Return the (x, y) coordinate for the center point of the cell that contains the specified text.  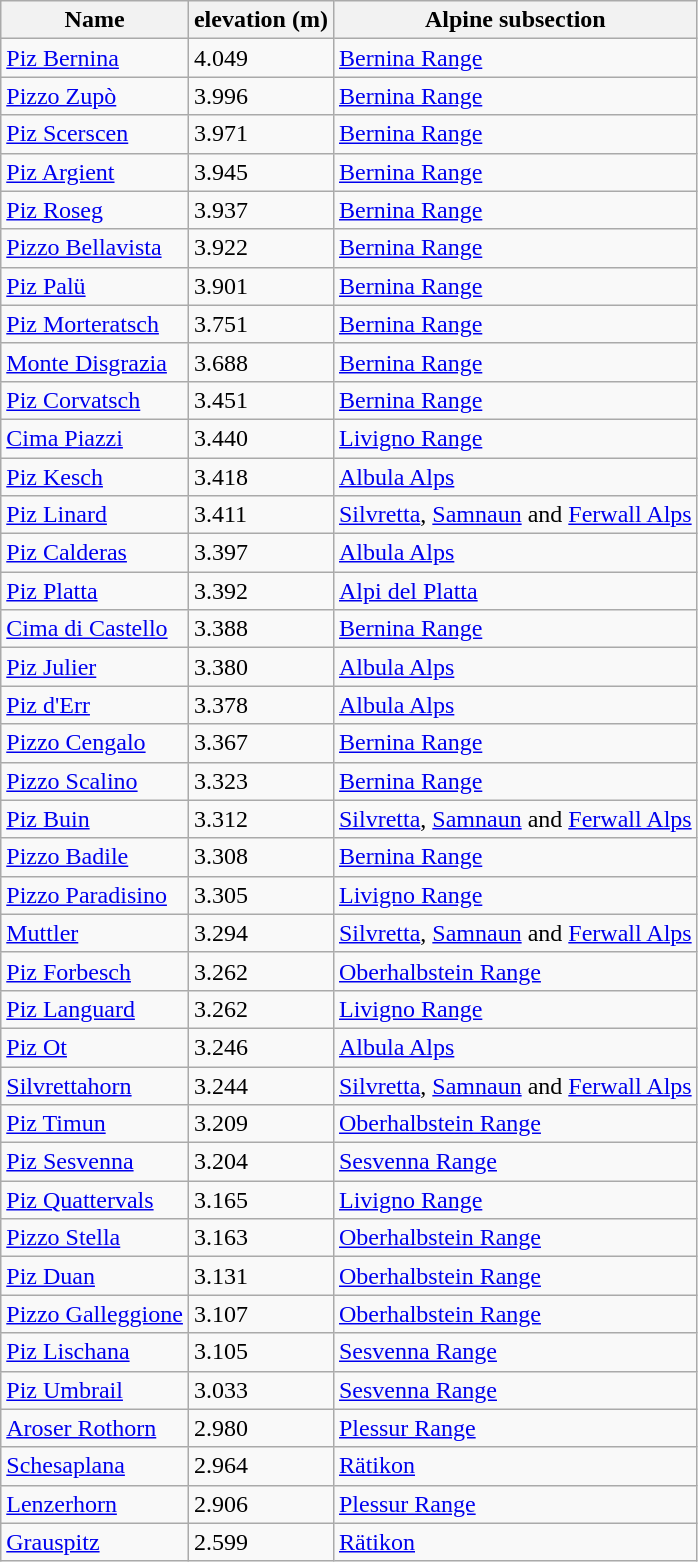
3.397 (260, 553)
3.323 (260, 781)
Piz Lischana (95, 1352)
Piz Julier (95, 667)
3.294 (260, 933)
3.688 (260, 362)
Piz Bernina (95, 58)
Pizzo Zupò (95, 96)
3.378 (260, 705)
3.996 (260, 96)
Piz Sesvenna (95, 1162)
Piz Palü (95, 286)
Piz Forbesch (95, 971)
Aroser Rothorn (95, 1428)
elevation (m) (260, 20)
Piz d'Err (95, 705)
3.033 (260, 1390)
4.049 (260, 58)
Muttler (95, 933)
3.367 (260, 743)
Alpine subsection (515, 20)
Piz Corvatsch (95, 400)
Grauspitz (95, 1542)
Alpi del Platta (515, 591)
Pizzo Galleggione (95, 1314)
Silvrettahorn (95, 1085)
2.906 (260, 1504)
3.107 (260, 1314)
3.971 (260, 134)
Piz Ot (95, 1047)
3.388 (260, 629)
Piz Timun (95, 1124)
Piz Duan (95, 1276)
3.308 (260, 857)
3.418 (260, 477)
Piz Roseg (95, 210)
Piz Morteratsch (95, 324)
3.244 (260, 1085)
3.163 (260, 1238)
3.945 (260, 172)
3.204 (260, 1162)
Piz Quattervals (95, 1200)
3.411 (260, 515)
Pizzo Cengalo (95, 743)
Pizzo Badile (95, 857)
Piz Argient (95, 172)
Cima Piazzi (95, 438)
Pizzo Scalino (95, 781)
3.246 (260, 1047)
Piz Linard (95, 515)
Piz Buin (95, 819)
3.922 (260, 248)
Schesaplana (95, 1466)
3.392 (260, 591)
Pizzo Bellavista (95, 248)
Name (95, 20)
Piz Calderas (95, 553)
Piz Umbrail (95, 1390)
2.980 (260, 1428)
3.305 (260, 895)
3.105 (260, 1352)
3.131 (260, 1276)
Monte Disgrazia (95, 362)
3.451 (260, 400)
Piz Platta (95, 591)
3.380 (260, 667)
2.964 (260, 1466)
2.599 (260, 1542)
Piz Scerscen (95, 134)
3.440 (260, 438)
3.312 (260, 819)
Pizzo Paradisino (95, 895)
Piz Languard (95, 1009)
3.209 (260, 1124)
Cima di Castello (95, 629)
3.751 (260, 324)
Pizzo Stella (95, 1238)
3.901 (260, 286)
3.937 (260, 210)
3.165 (260, 1200)
Piz Kesch (95, 477)
Lenzerhorn (95, 1504)
